For the text-containing cell, return its midpoint in (X, Y) coordinate format. 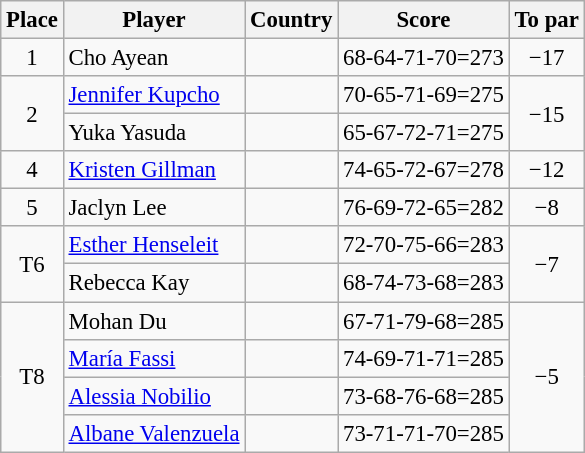
4 (32, 170)
Score (424, 20)
−17 (546, 58)
73-68-76-68=285 (424, 396)
−7 (546, 264)
−8 (546, 208)
5 (32, 208)
Mohan Du (154, 321)
−5 (546, 377)
Kristen Gillman (154, 170)
73-71-71-70=285 (424, 433)
2 (32, 114)
70-65-71-69=275 (424, 95)
−15 (546, 114)
68-64-71-70=273 (424, 58)
74-65-72-67=278 (424, 170)
1 (32, 58)
Esther Henseleit (154, 245)
Player (154, 20)
Yuka Yasuda (154, 133)
Alessia Nobilio (154, 396)
72-70-75-66=283 (424, 245)
Cho Ayean (154, 58)
−12 (546, 170)
76-69-72-65=282 (424, 208)
65-67-72-71=275 (424, 133)
To par (546, 20)
Country (292, 20)
Jennifer Kupcho (154, 95)
T8 (32, 377)
68-74-73-68=283 (424, 283)
Jaclyn Lee (154, 208)
Albane Valenzuela (154, 433)
74-69-71-71=285 (424, 358)
T6 (32, 264)
67-71-79-68=285 (424, 321)
Rebecca Kay (154, 283)
María Fassi (154, 358)
Place (32, 20)
